Provide the [x, y] coordinate of the cell's center where the given text is located.  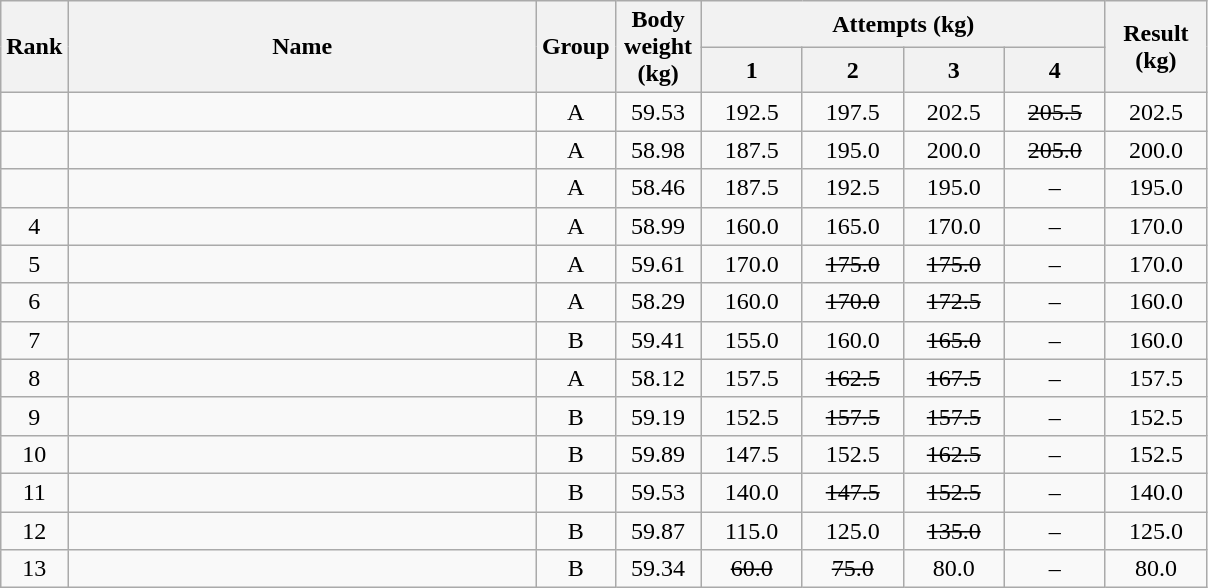
3 [954, 70]
Attempts (kg) [903, 24]
Rank [34, 47]
58.98 [658, 150]
60.0 [752, 569]
Name [302, 47]
75.0 [852, 569]
59.61 [658, 264]
197.5 [852, 112]
59.41 [658, 340]
59.89 [658, 454]
155.0 [752, 340]
115.0 [752, 531]
2 [852, 70]
135.0 [954, 531]
58.46 [658, 188]
8 [34, 378]
10 [34, 454]
205.0 [1054, 150]
59.34 [658, 569]
5 [34, 264]
59.87 [658, 531]
58.29 [658, 302]
Result (kg) [1156, 47]
Group [576, 47]
13 [34, 569]
6 [34, 302]
167.5 [954, 378]
58.99 [658, 226]
9 [34, 416]
12 [34, 531]
58.12 [658, 378]
1 [752, 70]
Body weight (kg) [658, 47]
7 [34, 340]
59.19 [658, 416]
205.5 [1054, 112]
172.5 [954, 302]
11 [34, 492]
